From the cell containing the given text, extract its center point as (x, y) coordinate. 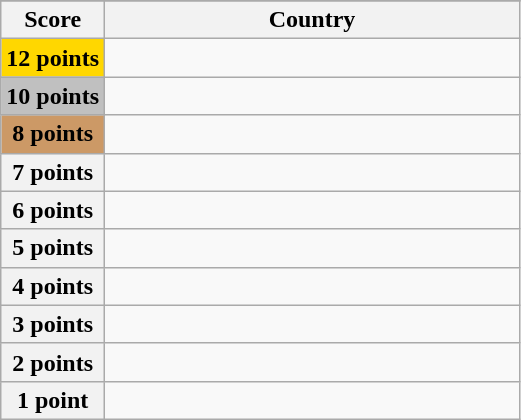
7 points (53, 172)
10 points (53, 96)
3 points (53, 324)
12 points (53, 58)
6 points (53, 210)
2 points (53, 362)
4 points (53, 286)
Score (53, 20)
8 points (53, 134)
1 point (53, 400)
5 points (53, 248)
Country (312, 20)
